Capture the cell that displays the provided text and extract its (X, Y) central coordinate. 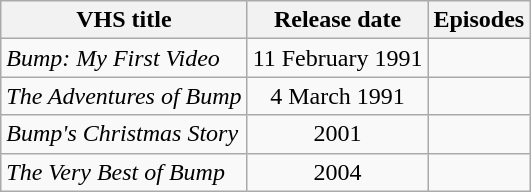
Episodes (479, 20)
The Adventures of Bump (124, 96)
11 February 1991 (338, 58)
The Very Best of Bump (124, 172)
2001 (338, 134)
Bump: My First Video (124, 58)
2004 (338, 172)
VHS title (124, 20)
4 March 1991 (338, 96)
Bump's Christmas Story (124, 134)
Release date (338, 20)
